Capture the cell that displays the provided text and extract its (X, Y) central coordinate. 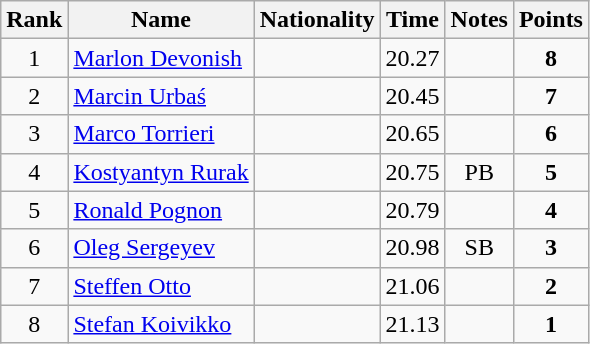
20.75 (412, 172)
Marco Torrieri (161, 134)
20.79 (412, 210)
21.13 (412, 324)
SB (479, 248)
20.98 (412, 248)
20.45 (412, 96)
Notes (479, 20)
PB (479, 172)
Nationality (317, 20)
Oleg Sergeyev (161, 248)
Kostyantyn Rurak (161, 172)
21.06 (412, 286)
Name (161, 20)
Ronald Pognon (161, 210)
20.65 (412, 134)
Marcin Urbaś (161, 96)
Points (550, 20)
Marlon Devonish (161, 58)
Time (412, 20)
Steffen Otto (161, 286)
Stefan Koivikko (161, 324)
Rank (34, 20)
20.27 (412, 58)
